Pinpoint the cell where the given text exists, returning its [X, Y] midpoint coordinate. 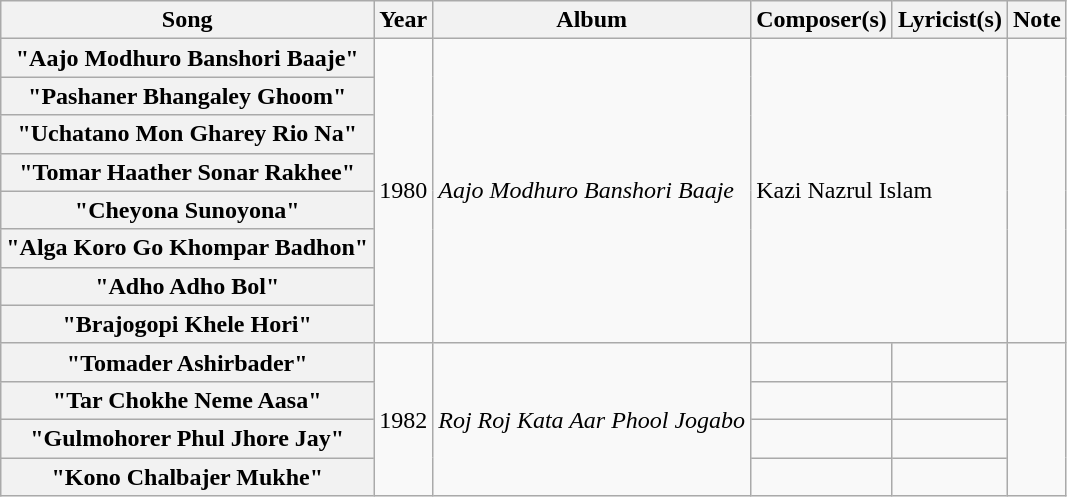
Composer(s) [822, 20]
Aajo Modhuro Banshori Baaje [592, 191]
1980 [404, 191]
"Gulmohorer Phul Jhore Jay" [188, 438]
Lyricist(s) [950, 20]
"Tomar Haather Sonar Rakhee" [188, 172]
"Aajo Modhuro Banshori Baaje" [188, 58]
"Kono Chalbajer Mukhe" [188, 477]
"Pashaner Bhangaley Ghoom" [188, 96]
1982 [404, 419]
Kazi Nazrul Islam [880, 191]
Year [404, 20]
"Tar Chokhe Neme Aasa" [188, 400]
"Uchatano Mon Gharey Rio Na" [188, 134]
Note [1036, 20]
"Adho Adho Bol" [188, 286]
Song [188, 20]
Album [592, 20]
Roj Roj Kata Aar Phool Jogabo [592, 419]
"Tomader Ashirbader" [188, 362]
"Alga Koro Go Khompar Badhon" [188, 248]
"Brajogopi Khele Hori" [188, 324]
"Cheyona Sunoyona" [188, 210]
